Identify which cell holds the provided text, then report its (X, Y) central coordinate. 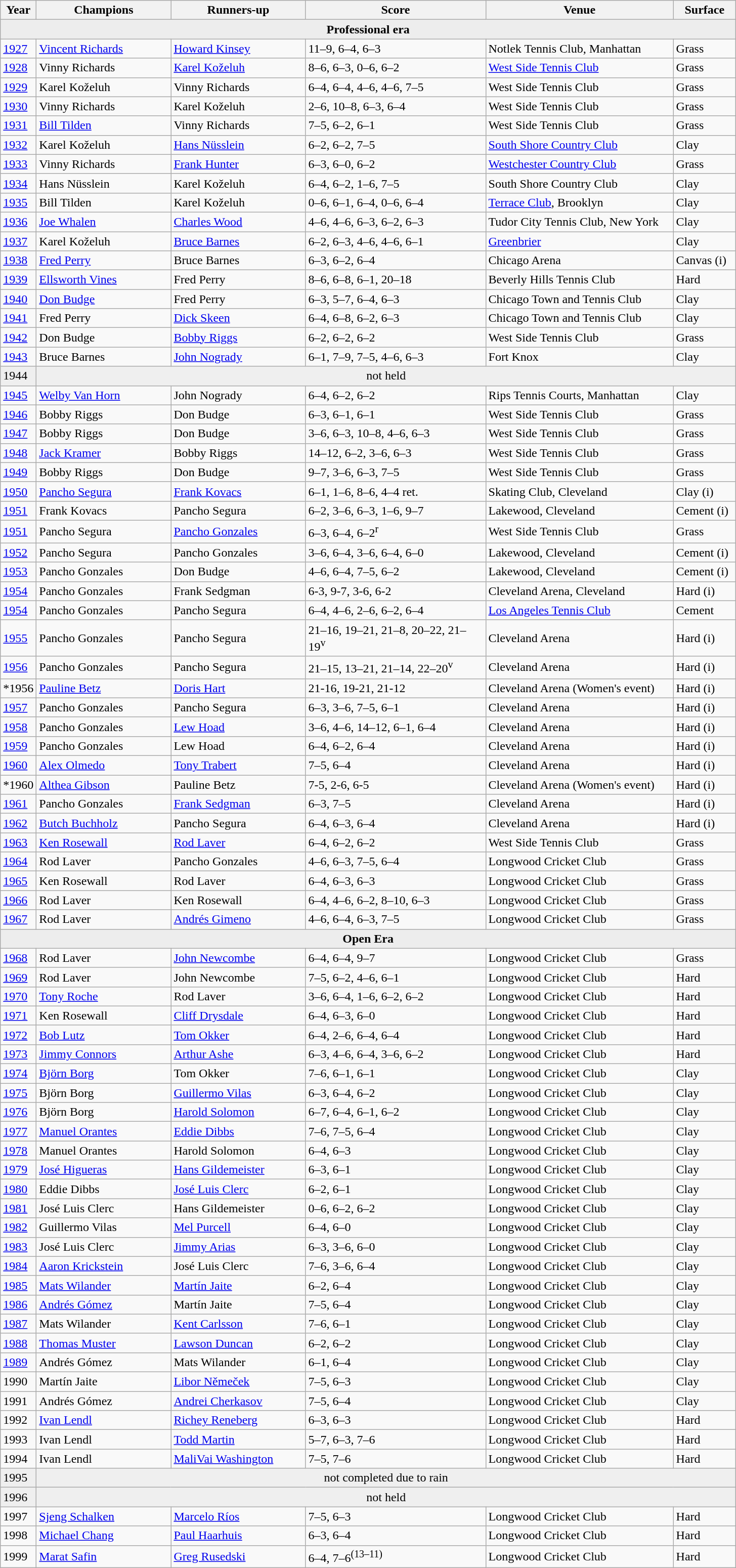
1948 (18, 453)
6–4, 6–0 (396, 1227)
0–6, 6–1, 6–4, 0–6, 6–4 (396, 202)
1952 (18, 553)
1940 (18, 299)
Michael Chang (104, 1536)
0–6, 6–2, 6–2 (396, 1208)
1927 (18, 49)
Althea Gibson (104, 785)
Runners-up (238, 10)
6–2, 6–2, 7–5 (396, 145)
6–3, 6–2, 6–4 (396, 261)
6–4, 6–3, 6–4 (396, 823)
Venue (580, 10)
1930 (18, 106)
1997 (18, 1516)
Cement (705, 610)
1955 (18, 638)
1982 (18, 1227)
1967 (18, 919)
Rips Tennis Courts, Manhattan (580, 395)
1936 (18, 222)
6–3, 3–6, 6–0 (396, 1247)
1959 (18, 746)
Howard Kinsey (238, 49)
6–3, 6–1, 6–1 (396, 414)
1973 (18, 1054)
6–4, 6–2, 6–4 (396, 746)
Champions (104, 10)
Todd Martin (238, 1439)
MaliVai Washington (238, 1459)
6-3, 9-7, 3-6, 6-2 (396, 591)
1956 (18, 668)
1980 (18, 1189)
Sjeng Schalken (104, 1516)
1971 (18, 1015)
5–7, 6–3, 7–6 (396, 1439)
1957 (18, 707)
1975 (18, 1093)
Aaron Krickstein (104, 1266)
Ellsworth Vines (104, 280)
Thomas Muster (104, 1343)
6–1, 1–6, 8–6, 4–4 ret. (396, 491)
Score (396, 10)
Lawson Duncan (238, 1343)
6–3, 6–0, 6–2 (396, 164)
Butch Buchholz (104, 823)
3–6, 6–4, 3–6, 6–4, 6–0 (396, 553)
*1956 (18, 688)
1995 (18, 1478)
7–5, 6–2, 4–6, 6–1 (396, 977)
6–7, 6–4, 6–1, 6–2 (396, 1112)
1943 (18, 357)
1989 (18, 1363)
4–6, 6–4, 7–5, 6–2 (396, 572)
1939 (18, 280)
6–2, 6–1 (396, 1189)
8–6, 6–8, 6–1, 20–18 (396, 280)
Tony Roche (104, 996)
1938 (18, 261)
Paul Haarhuis (238, 1536)
not completed due to rain (386, 1478)
1994 (18, 1459)
6–4, 2–6, 6–4, 6–4 (396, 1035)
Year (18, 10)
8–6, 6–3, 0–6, 6–2 (396, 68)
Jimmy Connors (104, 1054)
6–4, 6–3 (396, 1151)
6–2, 6–3, 4–6, 4–6, 6–1 (396, 241)
Tony Trabert (238, 766)
6–2, 3–6, 6–3, 1–6, 9–7 (396, 511)
6–3, 6–1 (396, 1170)
9–7, 3–6, 6–3, 7–5 (396, 472)
1984 (18, 1266)
1937 (18, 241)
1953 (18, 572)
Jack Kramer (104, 453)
1945 (18, 395)
Westchester Country Club (580, 164)
Skating Club, Cleveland (580, 491)
José Higueras (104, 1170)
Andrés Gimeno (238, 919)
1985 (18, 1285)
4–6, 6–3, 7–5, 6–4 (396, 862)
1987 (18, 1324)
1949 (18, 472)
1942 (18, 337)
Mel Purcell (238, 1227)
1935 (18, 202)
Alex Olmedo (104, 766)
1964 (18, 862)
3–6, 4–6, 14–12, 6–1, 6–4 (396, 727)
21–15, 13–21, 21–14, 22–20v (396, 668)
6–4, 6–3, 6–3 (396, 881)
1996 (18, 1497)
Fort Knox (580, 357)
Kent Carlsson (238, 1324)
Canvas (i) (705, 261)
1929 (18, 87)
1977 (18, 1131)
6–4, 6–4, 4–6, 4–6, 7–5 (396, 87)
6–1, 6–4 (396, 1363)
1963 (18, 842)
Richey Reneberg (238, 1420)
1934 (18, 183)
14–12, 6–2, 3–6, 6–3 (396, 453)
Bob Lutz (104, 1035)
6–3, 5–7, 6–4, 6–3 (396, 299)
6–3, 6–4, 6–2r (396, 531)
1933 (18, 164)
7–6, 6–1, 6–1 (396, 1074)
Chicago Arena (580, 261)
Arthur Ashe (238, 1054)
6–3, 4–6, 6–4, 3–6, 6–2 (396, 1054)
6–4, 6–2, 1–6, 7–5 (396, 183)
1986 (18, 1304)
1999 (18, 1556)
*1960 (18, 785)
6–4, 6–3, 6–0 (396, 1015)
1990 (18, 1382)
1978 (18, 1151)
Marcelo Ríos (238, 1516)
Professional era (368, 29)
Tudor City Tennis Club, New York (580, 222)
6–2, 6–2, 6–2 (396, 337)
11–9, 6–4, 6–3 (396, 49)
1983 (18, 1247)
1932 (18, 145)
Cleveland Arena, Cleveland (580, 591)
3–6, 6–4, 1–6, 6–2, 6–2 (396, 996)
7–6, 7–5, 6–4 (396, 1131)
1962 (18, 823)
3–6, 6–3, 10–8, 4–6, 6–3 (396, 434)
4–6, 6–4, 6–3, 7–5 (396, 919)
21–16, 19–21, 21–8, 20–22, 21–19v (396, 638)
7–6, 3–6, 6–4 (396, 1266)
1947 (18, 434)
Jimmy Arias (238, 1247)
1976 (18, 1112)
7–5, 7–6 (396, 1459)
1991 (18, 1401)
1941 (18, 318)
1969 (18, 977)
Welby Van Horn (104, 395)
1928 (18, 68)
1972 (18, 1035)
Frank Hunter (238, 164)
1960 (18, 766)
7-5, 2-6, 6-5 (396, 785)
Vincent Richards (104, 49)
1974 (18, 1074)
6–3, 3–6, 7–5, 6–1 (396, 707)
Cliff Drysdale (238, 1015)
6–3, 6–3 (396, 1420)
Marat Safin (104, 1556)
Surface (705, 10)
Dick Skeen (238, 318)
1965 (18, 881)
7–5, 6–2, 6–1 (396, 125)
Terrace Club, Brooklyn (580, 202)
6–3, 6–4 (396, 1536)
1958 (18, 727)
1988 (18, 1343)
Open Era (368, 939)
1946 (18, 414)
1966 (18, 900)
Charles Wood (238, 222)
1961 (18, 804)
Los Angeles Tennis Club (580, 610)
6–2, 6–4 (396, 1285)
1950 (18, 491)
4–6, 4–6, 6–3, 6–2, 6–3 (396, 222)
1968 (18, 958)
Joe Whalen (104, 222)
1970 (18, 996)
Doris Hart (238, 688)
1993 (18, 1439)
Beverly Hills Tennis Club (580, 280)
1998 (18, 1536)
Clay (i) (705, 491)
6–4, 7–6(13–11) (396, 1556)
Notlek Tennis Club, Manhattan (580, 49)
2–6, 10–8, 6–3, 6–4 (396, 106)
1931 (18, 125)
Andrei Cherkasov (238, 1401)
Libor Němeček (238, 1382)
6–4, 6–8, 6–2, 6–3 (396, 318)
6–4, 4–6, 2–6, 6–2, 6–4 (396, 610)
6–3, 6–4, 6–2 (396, 1093)
1992 (18, 1420)
21-16, 19-21, 21-12 (396, 688)
6–4, 4–6, 6–2, 8–10, 6–3 (396, 900)
6–1, 7–9, 7–5, 4–6, 6–3 (396, 357)
7–6, 6–1 (396, 1324)
Greg Rusedski (238, 1556)
1981 (18, 1208)
1944 (18, 376)
1979 (18, 1170)
6–4, 6–4, 9–7 (396, 958)
6–2, 6–2 (396, 1343)
Greenbrier (580, 241)
6–3, 7–5 (396, 804)
